Search for the cell housing the specified text and yield its [x, y] center coordinate. 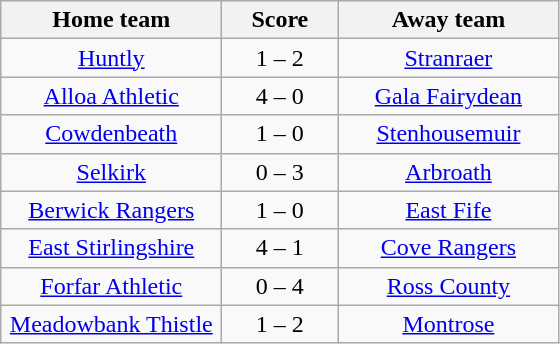
Away team [448, 20]
Forfar Athletic [112, 286]
Stranraer [448, 58]
Arbroath [448, 172]
Berwick Rangers [112, 210]
Ross County [448, 286]
Gala Fairydean [448, 96]
0 – 4 [280, 286]
East Stirlingshire [112, 248]
Meadowbank Thistle [112, 324]
Score [280, 20]
Home team [112, 20]
Huntly [112, 58]
East Fife [448, 210]
Alloa Athletic [112, 96]
0 – 3 [280, 172]
Cowdenbeath [112, 134]
4 – 0 [280, 96]
Selkirk [112, 172]
Stenhousemuir [448, 134]
Cove Rangers [448, 248]
4 – 1 [280, 248]
Montrose [448, 324]
